Output the [x, y] coordinate of the center of the cell containing the given text.  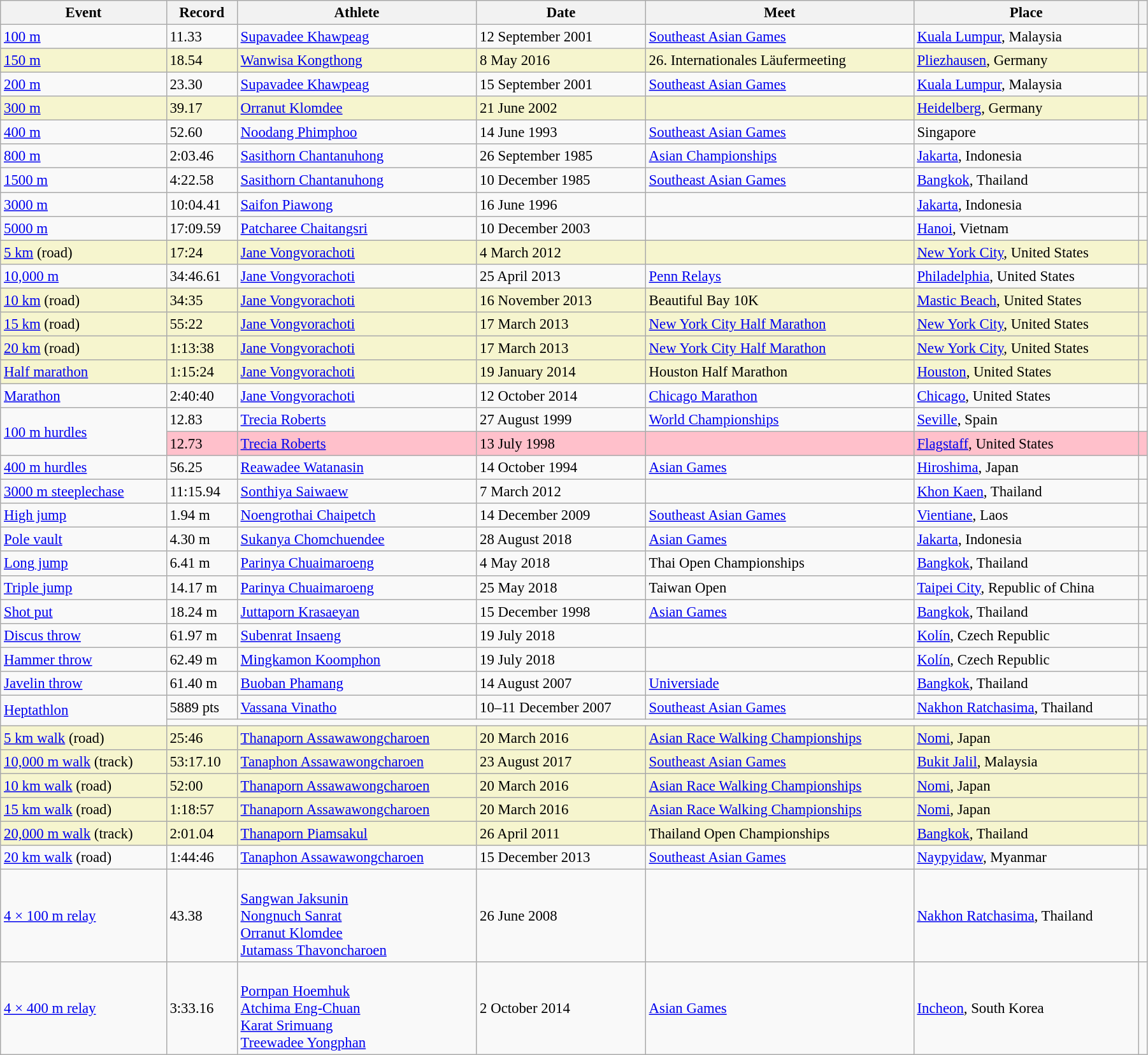
Sonthiya Saiwaew [357, 492]
26. Internationales Läufermeeting [780, 61]
15 km (road) [83, 324]
5 km walk (road) [83, 738]
Half marathon [83, 372]
Triple jump [83, 587]
Thailand Open Championships [780, 834]
4 May 2018 [561, 564]
Bukit Jalil, Malaysia [1026, 762]
12 September 2001 [561, 37]
100 m hurdles [83, 432]
Discus throw [83, 635]
10 December 2003 [561, 228]
Shot put [83, 612]
Heptathlon [83, 710]
14 August 2007 [561, 684]
3000 m [83, 205]
Sukanya Chomchuendee [357, 540]
53:17.10 [201, 762]
15 December 1998 [561, 612]
800 m [83, 156]
Khon Kaen, Thailand [1026, 492]
18.24 m [201, 612]
17:09.59 [201, 228]
15 September 2001 [561, 85]
28 August 2018 [561, 540]
12.83 [201, 420]
Buoban Phamang [357, 684]
62.49 m [201, 659]
6.41 m [201, 564]
Athlete [357, 13]
Patcharee Chaitangsri [357, 228]
2:01.04 [201, 834]
Houston Half Marathon [780, 372]
Thanaporn Piamsakul [357, 834]
1.94 m [201, 515]
21 June 2002 [561, 108]
5000 m [83, 228]
15 December 2013 [561, 858]
14 December 2009 [561, 515]
Flagstaff, United States [1026, 444]
Seville, Spain [1026, 420]
Taipei City, Republic of China [1026, 587]
5 km (road) [83, 252]
Saifon Piawong [357, 205]
23.30 [201, 85]
25 April 2013 [561, 276]
Noodang Phimphoo [357, 133]
10:04.41 [201, 205]
10,000 m walk (track) [83, 762]
61.97 m [201, 635]
14.17 m [201, 587]
Javelin throw [83, 684]
Chicago, United States [1026, 396]
400 m hurdles [83, 468]
3:33.16 [201, 1008]
14 October 1994 [561, 468]
Vassana Vinatho [357, 707]
20,000 m walk (track) [83, 834]
200 m [83, 85]
2:03.46 [201, 156]
1:44:46 [201, 858]
Meet [780, 13]
20 km walk (road) [83, 858]
Subenrat Insaeng [357, 635]
8 May 2016 [561, 61]
1500 m [83, 180]
Marathon [83, 396]
34:46.61 [201, 276]
2:40:40 [201, 396]
Mingkamon Koomphon [357, 659]
1:18:57 [201, 810]
52.60 [201, 133]
300 m [83, 108]
17:24 [201, 252]
11:15.94 [201, 492]
Reawadee Watanasin [357, 468]
Event [83, 13]
26 September 1985 [561, 156]
Universiade [780, 684]
Pole vault [83, 540]
Vientiane, Laos [1026, 515]
19 January 2014 [561, 372]
20 km (road) [83, 348]
25:46 [201, 738]
10 km (road) [83, 300]
Penn Relays [780, 276]
12.73 [201, 444]
Mastic Beach, United States [1026, 300]
23 August 2017 [561, 762]
Thai Open Championships [780, 564]
Juttaporn Krasaeyan [357, 612]
Chicago Marathon [780, 396]
4.30 m [201, 540]
Singapore [1026, 133]
Date [561, 13]
27 August 1999 [561, 420]
4 March 2012 [561, 252]
4 × 400 m relay [83, 1008]
12 October 2014 [561, 396]
43.38 [201, 916]
Naypyidaw, Myanmar [1026, 858]
13 July 1998 [561, 444]
Orranut Klomdee [357, 108]
52:00 [201, 786]
16 November 2013 [561, 300]
100 m [83, 37]
7 March 2012 [561, 492]
Place [1026, 13]
Taiwan Open [780, 587]
25 May 2018 [561, 587]
10 km walk (road) [83, 786]
Asian Championships [780, 156]
3000 m steeplechase [83, 492]
15 km walk (road) [83, 810]
26 April 2011 [561, 834]
10 December 1985 [561, 180]
34:35 [201, 300]
Sangwan JaksuninNongnuch SanratOrranut KlomdeeJutamass Thavoncharoen [357, 916]
18.54 [201, 61]
61.40 m [201, 684]
Long jump [83, 564]
4 × 100 m relay [83, 916]
Philadelphia, United States [1026, 276]
2 October 2014 [561, 1008]
1:13:38 [201, 348]
Wanwisa Kongthong [357, 61]
14 June 1993 [561, 133]
39.17 [201, 108]
Hammer throw [83, 659]
16 June 1996 [561, 205]
5889 pts [201, 707]
11.33 [201, 37]
Hanoi, Vietnam [1026, 228]
150 m [83, 61]
High jump [83, 515]
World Championships [780, 420]
400 m [83, 133]
Record [201, 13]
55:22 [201, 324]
Noengrothai Chaipetch [357, 515]
10,000 m [83, 276]
Pornpan HoemhukAtchima Eng-ChuanKarat SrimuangTreewadee Yongphan [357, 1008]
56.25 [201, 468]
26 June 2008 [561, 916]
1:15:24 [201, 372]
Pliezhausen, Germany [1026, 61]
Houston, United States [1026, 372]
Hiroshima, Japan [1026, 468]
Incheon, South Korea [1026, 1008]
4:22.58 [201, 180]
10–11 December 2007 [561, 707]
Heidelberg, Germany [1026, 108]
Beautiful Bay 10K [780, 300]
